Return [x, y] of the center of cell containing provided text 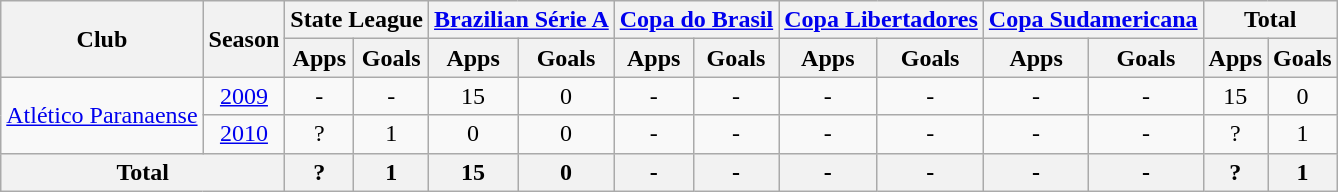
2010 [244, 134]
Copa do Brasil [696, 20]
Brazilian Série A [522, 20]
Season [244, 39]
2009 [244, 96]
Club [102, 39]
Atlético Paranaense [102, 115]
Copa Libertadores [882, 20]
State League [357, 20]
Copa Sudamericana [1093, 20]
